Find where the given text appears and provide that cell's center as [X, Y] coordinate. 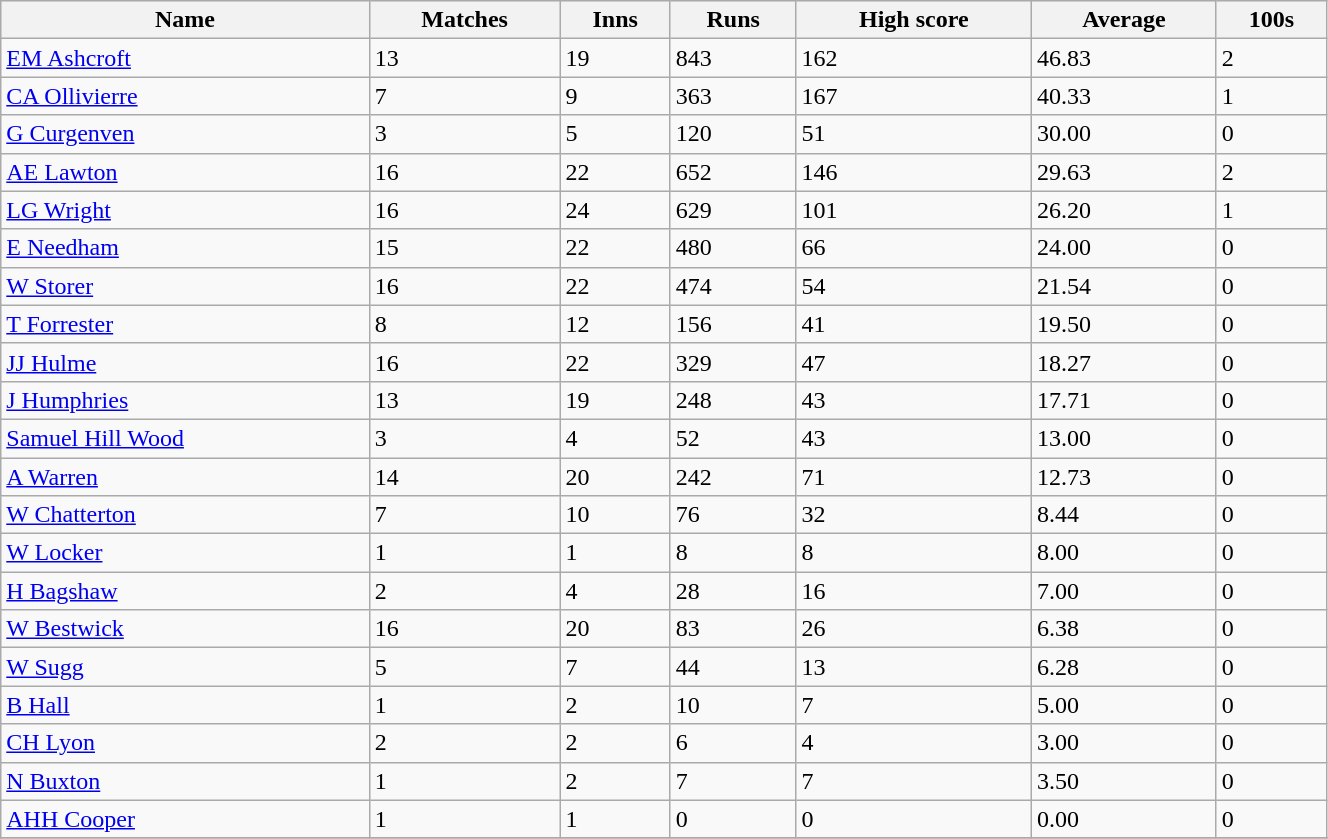
W Sugg [185, 667]
100s [1271, 20]
843 [733, 58]
12 [615, 324]
H Bagshaw [185, 591]
652 [733, 172]
High score [914, 20]
480 [733, 248]
363 [733, 96]
40.33 [1124, 96]
19.50 [1124, 324]
3.00 [1124, 743]
101 [914, 210]
LG Wright [185, 210]
W Bestwick [185, 629]
N Buxton [185, 781]
46.83 [1124, 58]
13.00 [1124, 438]
17.71 [1124, 400]
JJ Hulme [185, 362]
Name [185, 20]
30.00 [1124, 134]
29.63 [1124, 172]
32 [914, 515]
8.00 [1124, 553]
3.50 [1124, 781]
7.00 [1124, 591]
28 [733, 591]
66 [914, 248]
329 [733, 362]
5.00 [1124, 705]
6.28 [1124, 667]
W Locker [185, 553]
242 [733, 477]
15 [464, 248]
76 [733, 515]
18.27 [1124, 362]
6 [733, 743]
167 [914, 96]
Samuel Hill Wood [185, 438]
Average [1124, 20]
EM Ashcroft [185, 58]
6.38 [1124, 629]
47 [914, 362]
12.73 [1124, 477]
52 [733, 438]
W Chatterton [185, 515]
44 [733, 667]
51 [914, 134]
Matches [464, 20]
AE Lawton [185, 172]
146 [914, 172]
AHH Cooper [185, 819]
71 [914, 477]
41 [914, 324]
0.00 [1124, 819]
629 [733, 210]
156 [733, 324]
248 [733, 400]
162 [914, 58]
J Humphries [185, 400]
A Warren [185, 477]
26 [914, 629]
W Storer [185, 286]
474 [733, 286]
83 [733, 629]
21.54 [1124, 286]
Inns [615, 20]
24.00 [1124, 248]
Runs [733, 20]
9 [615, 96]
T Forrester [185, 324]
CA Ollivierre [185, 96]
24 [615, 210]
B Hall [185, 705]
120 [733, 134]
54 [914, 286]
E Needham [185, 248]
14 [464, 477]
CH Lyon [185, 743]
26.20 [1124, 210]
G Curgenven [185, 134]
8.44 [1124, 515]
